Determine the [x, y] coordinate at the center of the cell enclosing the given text.  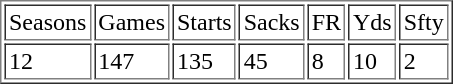
Starts [204, 22]
45 [272, 62]
12 [47, 62]
2 [424, 62]
147 [132, 62]
Sacks [272, 22]
Games [132, 22]
8 [326, 62]
Seasons [47, 22]
Sfty [424, 22]
10 [373, 62]
Yds [373, 22]
135 [204, 62]
FR [326, 22]
